Find where the given text appears and provide that cell's center as (X, Y) coordinate. 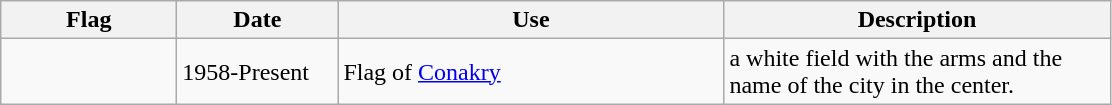
Flag (89, 20)
Flag of Conakry (531, 72)
1958-Present (258, 72)
a white field with the arms and the name of the city in the center. (917, 72)
Use (531, 20)
Description (917, 20)
Date (258, 20)
